Search for the cell housing the specified text and yield its [X, Y] center coordinate. 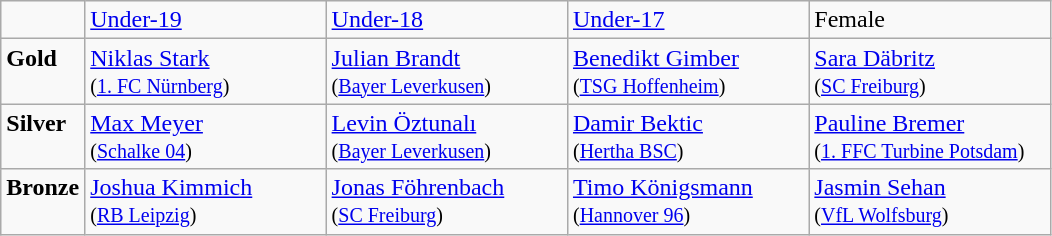
Levin Öztunalı (Bayer Leverkusen) [446, 136]
Pauline Bremer (1. FFC Turbine Potsdam) [930, 136]
Niklas Stark (1. FC Nürnberg) [206, 72]
Benedikt Gimber (TSG Hoffenheim) [688, 72]
Joshua Kimmich (RB Leipzig) [206, 202]
Damir Bektic (Hertha BSC) [688, 136]
Bronze [43, 202]
Jasmin Sehan (VfL Wolfsburg) [930, 202]
Julian Brandt(Bayer Leverkusen) [446, 72]
Under-18 [446, 20]
Silver [43, 136]
Max Meyer (Schalke 04) [206, 136]
Gold [43, 72]
Under-19 [206, 20]
Female [930, 20]
Jonas Föhrenbach (SC Freiburg) [446, 202]
Sara Däbritz (SC Freiburg) [930, 72]
Under-17 [688, 20]
Timo Königsmann (Hannover 96) [688, 202]
